Find where the given text appears and provide that cell's center as (x, y) coordinate. 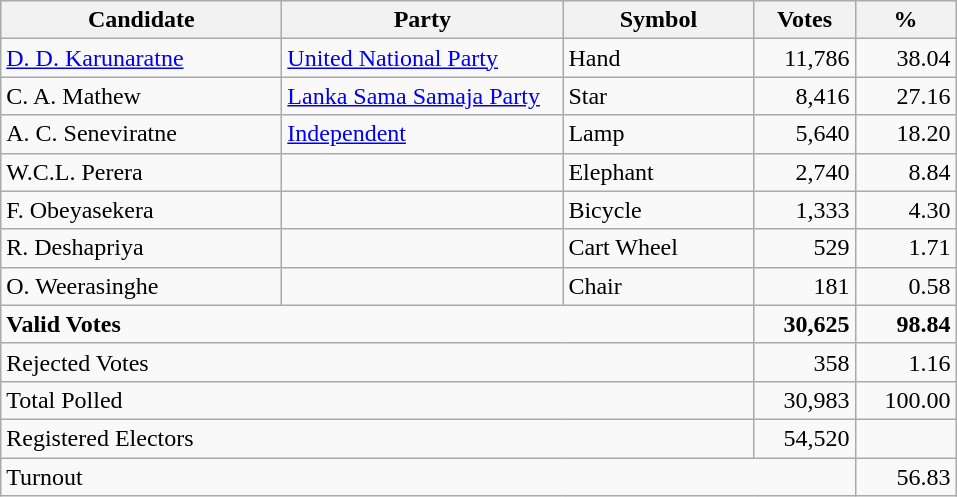
30,983 (804, 400)
R. Deshapriya (142, 248)
1.16 (906, 362)
Lanka Sama Samaja Party (422, 96)
27.16 (906, 96)
0.58 (906, 286)
D. D. Karunaratne (142, 58)
Independent (422, 134)
54,520 (804, 438)
Candidate (142, 20)
100.00 (906, 400)
Symbol (658, 20)
A. C. Seneviratne (142, 134)
F. Obeyasekera (142, 210)
529 (804, 248)
358 (804, 362)
4.30 (906, 210)
8,416 (804, 96)
98.84 (906, 324)
38.04 (906, 58)
O. Weerasinghe (142, 286)
Valid Votes (378, 324)
8.84 (906, 172)
2,740 (804, 172)
Cart Wheel (658, 248)
United National Party (422, 58)
Chair (658, 286)
W.C.L. Perera (142, 172)
181 (804, 286)
11,786 (804, 58)
% (906, 20)
Bicycle (658, 210)
Party (422, 20)
30,625 (804, 324)
5,640 (804, 134)
56.83 (906, 477)
Rejected Votes (378, 362)
Total Polled (378, 400)
C. A. Mathew (142, 96)
Elephant (658, 172)
18.20 (906, 134)
Lamp (658, 134)
Turnout (428, 477)
Hand (658, 58)
Star (658, 96)
1.71 (906, 248)
Votes (804, 20)
Registered Electors (378, 438)
1,333 (804, 210)
